Capture the cell that displays the provided text and extract its (X, Y) central coordinate. 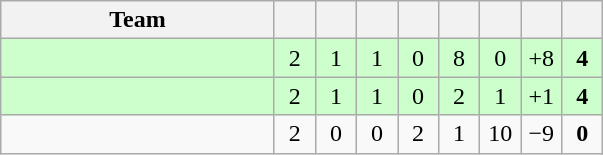
+8 (542, 58)
Team (138, 20)
8 (460, 58)
10 (500, 134)
+1 (542, 96)
−9 (542, 134)
